Capture the cell that displays the provided text and extract its (X, Y) central coordinate. 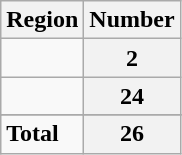
Total (42, 134)
24 (132, 96)
Number (132, 20)
Region (42, 20)
2 (132, 58)
26 (132, 134)
